Scan for the cell matching the given text and deliver its [x, y] coordinate at center. 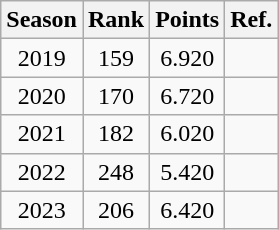
6.420 [188, 210]
182 [116, 134]
248 [116, 172]
159 [116, 58]
Season [42, 20]
170 [116, 96]
2020 [42, 96]
6.920 [188, 58]
2021 [42, 134]
5.420 [188, 172]
2022 [42, 172]
2023 [42, 210]
2019 [42, 58]
6.020 [188, 134]
Points [188, 20]
206 [116, 210]
Rank [116, 20]
6.720 [188, 96]
Ref. [252, 20]
